Provide the (X, Y) coordinate of the cell's center where the given text is located.  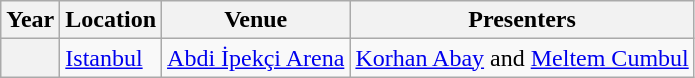
Venue (256, 20)
Location (111, 20)
Presenters (522, 20)
Korhan Abay and Meltem Cumbul (522, 58)
Abdi İpekçi Arena (256, 58)
Istanbul (111, 58)
Year (30, 20)
